Return (x, y) of the center of cell containing provided text 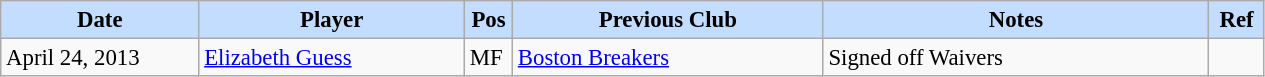
Pos (488, 20)
Ref (1237, 20)
Player (332, 20)
Previous Club (668, 20)
MF (488, 58)
Elizabeth Guess (332, 58)
Notes (1016, 20)
Boston Breakers (668, 58)
Date (100, 20)
April 24, 2013 (100, 58)
Signed off Waivers (1016, 58)
